Detect which cell encompasses the target text, then output its [x, y] center coordinate. 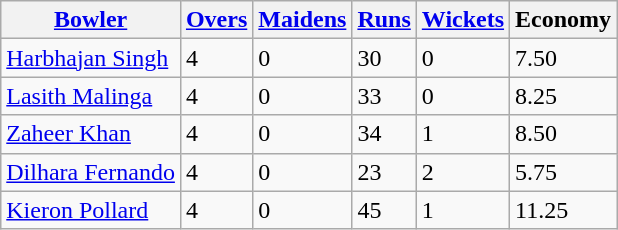
30 [384, 58]
8.50 [564, 134]
Runs [384, 20]
8.25 [564, 96]
7.50 [564, 58]
11.25 [564, 210]
Harbhajan Singh [91, 58]
Dilhara Fernando [91, 172]
Bowler [91, 20]
Economy [564, 20]
Wickets [462, 20]
Overs [216, 20]
Maidens [302, 20]
33 [384, 96]
5.75 [564, 172]
2 [462, 172]
Kieron Pollard [91, 210]
45 [384, 210]
34 [384, 134]
Zaheer Khan [91, 134]
Lasith Malinga [91, 96]
23 [384, 172]
